Identify which cell holds the provided text, then report its [X, Y] central coordinate. 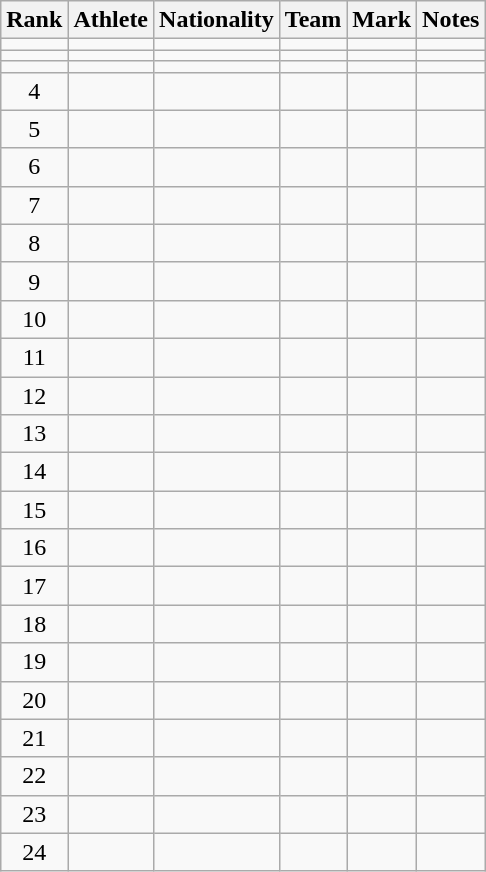
13 [34, 434]
12 [34, 395]
5 [34, 129]
24 [34, 852]
Nationality [217, 20]
Mark [382, 20]
Athlete [111, 20]
10 [34, 319]
11 [34, 357]
14 [34, 472]
19 [34, 662]
Rank [34, 20]
23 [34, 814]
9 [34, 281]
Notes [451, 20]
17 [34, 586]
6 [34, 167]
8 [34, 243]
Team [313, 20]
20 [34, 700]
21 [34, 738]
7 [34, 205]
15 [34, 510]
4 [34, 91]
22 [34, 776]
16 [34, 548]
18 [34, 624]
